Output the (X, Y) coordinate of the center of the cell containing the given text.  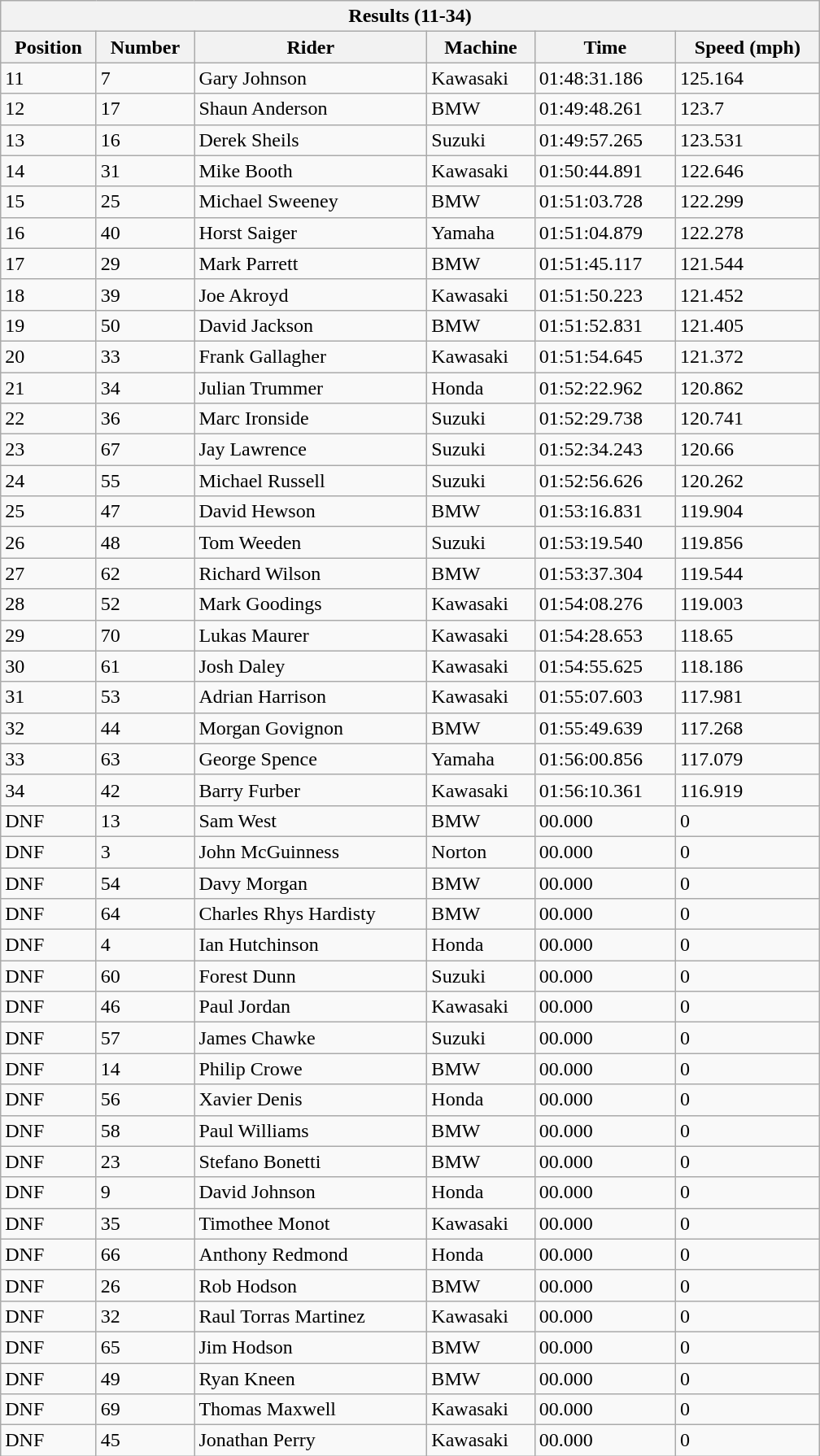
Charles Rhys Hardisty (311, 914)
Norton (481, 852)
Joe Akroyd (311, 294)
01:53:16.831 (605, 512)
01:52:56.626 (605, 481)
01:51:03.728 (605, 202)
52 (145, 604)
Results (11-34) (410, 16)
28 (49, 604)
122.299 (747, 202)
01:52:22.962 (605, 388)
Gary Johnson (311, 78)
62 (145, 573)
Barry Furber (311, 790)
4 (145, 945)
Jim Hodson (311, 1347)
Philip Crowe (311, 1069)
35 (145, 1223)
01:51:52.831 (605, 325)
39 (145, 294)
120.741 (747, 419)
Position (49, 47)
01:51:04.879 (605, 233)
119.856 (747, 543)
Shaun Anderson (311, 109)
3 (145, 852)
Horst Saiger (311, 233)
Timothee Monot (311, 1223)
69 (145, 1410)
57 (145, 1038)
119.544 (747, 573)
David Jackson (311, 325)
121.372 (747, 356)
42 (145, 790)
01:55:07.603 (605, 697)
Derek Sheils (311, 140)
56 (145, 1100)
Stefano Bonetti (311, 1162)
Adrian Harrison (311, 697)
121.405 (747, 325)
01:56:10.361 (605, 790)
65 (145, 1347)
123.7 (747, 109)
120.262 (747, 481)
118.65 (747, 635)
Number (145, 47)
45 (145, 1441)
20 (49, 356)
120.862 (747, 388)
James Chawke (311, 1038)
Mark Goodings (311, 604)
01:54:08.276 (605, 604)
01:56:00.856 (605, 759)
63 (145, 759)
01:51:45.117 (605, 264)
01:51:54.645 (605, 356)
64 (145, 914)
121.452 (747, 294)
Jay Lawrence (311, 450)
67 (145, 450)
121.544 (747, 264)
117.981 (747, 697)
49 (145, 1379)
Speed (mph) (747, 47)
01:50:44.891 (605, 171)
9 (145, 1192)
01:48:31.186 (605, 78)
Mike Booth (311, 171)
Anthony Redmond (311, 1254)
Davy Morgan (311, 883)
Paul Williams (311, 1131)
40 (145, 233)
Mark Parrett (311, 264)
54 (145, 883)
46 (145, 1007)
53 (145, 697)
Morgan Govignon (311, 728)
118.186 (747, 666)
122.278 (747, 233)
Sam West (311, 821)
01:49:48.261 (605, 109)
117.268 (747, 728)
George Spence (311, 759)
47 (145, 512)
122.646 (747, 171)
Rob Hodson (311, 1285)
Paul Jordan (311, 1007)
Frank Gallagher (311, 356)
44 (145, 728)
01:54:55.625 (605, 666)
60 (145, 976)
Ian Hutchinson (311, 945)
01:53:37.304 (605, 573)
Ryan Kneen (311, 1379)
Rider (311, 47)
123.531 (747, 140)
Lukas Maurer (311, 635)
01:52:34.243 (605, 450)
48 (145, 543)
Time (605, 47)
22 (49, 419)
01:52:29.738 (605, 419)
125.164 (747, 78)
58 (145, 1131)
27 (49, 573)
Raul Torras Martinez (311, 1316)
30 (49, 666)
18 (49, 294)
David Johnson (311, 1192)
120.66 (747, 450)
David Hewson (311, 512)
Richard Wilson (311, 573)
61 (145, 666)
119.904 (747, 512)
7 (145, 78)
01:54:28.653 (605, 635)
Michael Sweeney (311, 202)
Thomas Maxwell (311, 1410)
66 (145, 1254)
Jonathan Perry (311, 1441)
John McGuinness (311, 852)
21 (49, 388)
01:49:57.265 (605, 140)
24 (49, 481)
Michael Russell (311, 481)
50 (145, 325)
Xavier Denis (311, 1100)
Forest Dunn (311, 976)
Marc Ironside (311, 419)
19 (49, 325)
Julian Trummer (311, 388)
12 (49, 109)
15 (49, 202)
Tom Weeden (311, 543)
36 (145, 419)
70 (145, 635)
01:55:49.639 (605, 728)
Machine (481, 47)
117.079 (747, 759)
11 (49, 78)
116.919 (747, 790)
01:51:50.223 (605, 294)
Josh Daley (311, 666)
01:53:19.540 (605, 543)
119.003 (747, 604)
55 (145, 481)
